Determine the [X, Y] coordinate at the center of the cell enclosing the given text.  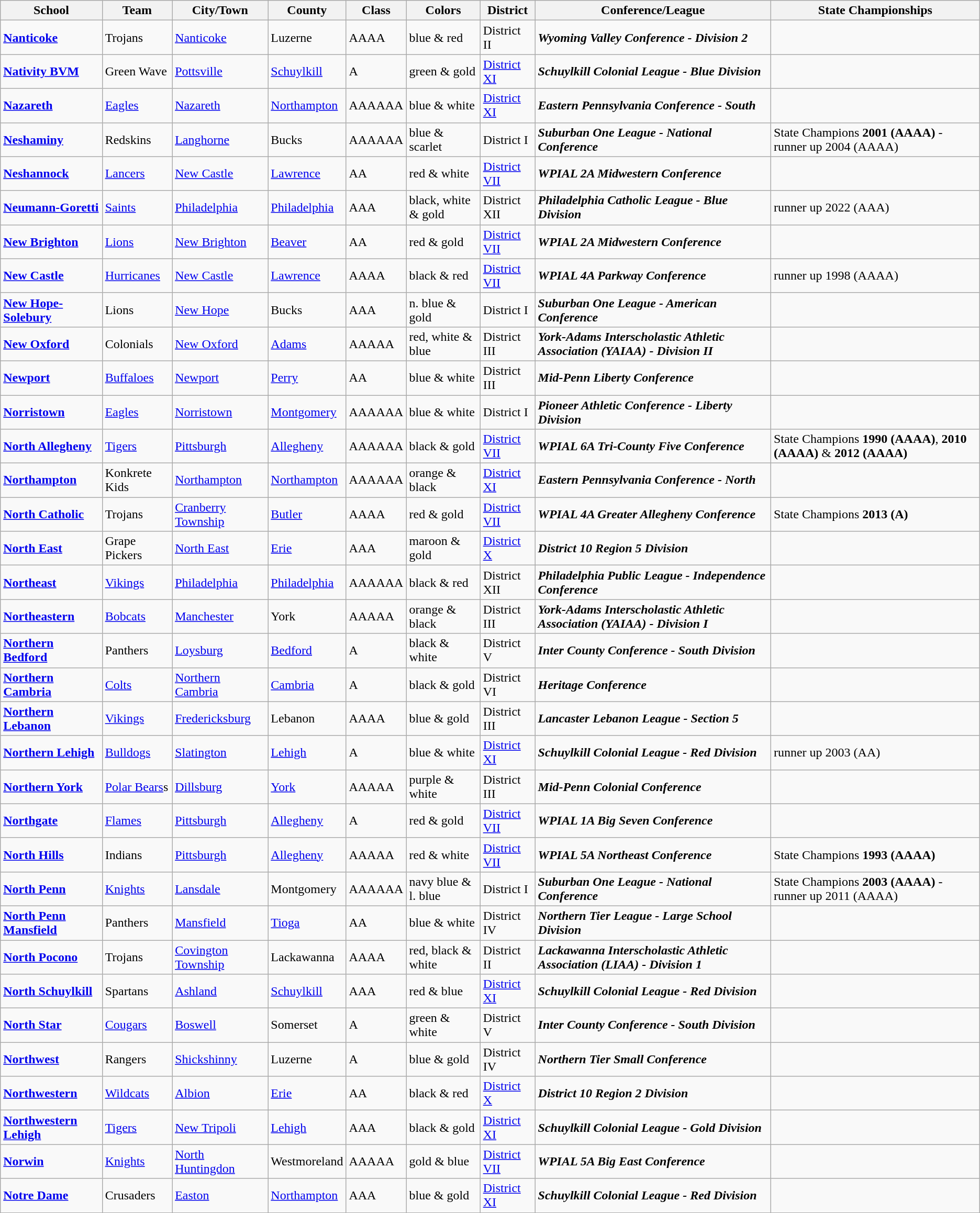
North Catholic [51, 514]
Mid-Penn Liberty Conference [653, 378]
Northeastern [51, 617]
Northern Tier Small Conference [653, 1060]
Redskins [137, 139]
Wildcats [137, 1093]
Adams [307, 343]
Eastern Pennsylvania Conference - South [653, 106]
Lancers [137, 174]
n. blue & gold [443, 310]
Colonials [137, 343]
green & white [443, 1025]
WPIAL 4A Greater Allegheny Conference [653, 514]
Philadelphia Catholic League - Blue Division [653, 207]
North Huntingdon [220, 1161]
gold & blue [443, 1161]
North Star [51, 1025]
Northern York [51, 786]
City/Town [220, 10]
Saints [137, 207]
runner up 2003 (AA) [875, 753]
Schuylkill Colonial League - Blue Division [653, 71]
Northern Tier League - Large School Division [653, 922]
Indians [137, 854]
Perry [307, 378]
Lackawanna [307, 957]
WPIAL 5A Northeast Conference [653, 854]
North Pocono [51, 957]
New Tripoli [220, 1128]
Bulldogs [137, 753]
Rangers [137, 1060]
red & blue [443, 992]
North Allegheny [51, 446]
blue & red [443, 38]
Tioga [307, 922]
Bedford [307, 650]
District VI [508, 685]
Lebanon [307, 718]
State Champions 2003 (AAAA) - runner up 2011 (AAAA) [875, 889]
Easton [220, 1196]
Konkrete Kids [137, 481]
Philadelphia Public League - Independence Conference [653, 582]
State Champions 1990 (AAAA), 2010 (AAAA) & 2012 (AAAA) [875, 446]
Neshaminy [51, 139]
runner up 2022 (AAA) [875, 207]
Neshannock [51, 174]
runner up 1998 (AAAA) [875, 275]
New Hope [220, 310]
Class [376, 10]
Covington Township [220, 957]
Hurricanes [137, 275]
District 10 Region 5 Division [653, 549]
Crusaders [137, 1196]
Neumann-Goretti [51, 207]
Spartans [137, 992]
Grape Pickers [137, 549]
Slatington [220, 753]
North Penn [51, 889]
New Hope-Solebury [51, 310]
Northgate [51, 821]
Lansdale [220, 889]
Somerset [307, 1025]
Northwest [51, 1060]
Lancaster Lebanon League - Section 5 [653, 718]
State Champions 1993 (AAAA) [875, 854]
North Hills [51, 854]
Pottsville [220, 71]
maroon & gold [443, 549]
Manchester [220, 617]
Colors [443, 10]
Albion [220, 1093]
Boswell [220, 1025]
Northwestern Lehigh [51, 1128]
Dillsburg [220, 786]
Heritage Conference [653, 685]
District [508, 10]
Norwin [51, 1161]
Langhorne [220, 139]
Colts [137, 685]
North Schuylkill [51, 992]
Eastern Pennsylvania Conference - North [653, 481]
Bobcats [137, 617]
Westmoreland [307, 1161]
Nativity BVM [51, 71]
Beaver [307, 242]
County [307, 10]
York-Adams Interscholastic Athletic Association (YAIAA) - Division I [653, 617]
State Championships [875, 10]
WPIAL 4A Parkway Conference [653, 275]
North Penn Mansfield [51, 922]
Shickshinny [220, 1060]
Suburban One League - American Conference [653, 310]
Northeast [51, 582]
purple & white [443, 786]
Fredericksburg [220, 718]
Polar Bearss [137, 786]
District 10 Region 2 Division [653, 1093]
State Champions 2001 (AAAA) - runner up 2004 (AAAA) [875, 139]
Mansfield [220, 922]
Team [137, 10]
navy blue & l. blue [443, 889]
Northern Bedford [51, 650]
Buffaloes [137, 378]
Cranberry Township [220, 514]
black & white [443, 650]
Notre Dame [51, 1196]
red, white & blue [443, 343]
blue & scarlet [443, 139]
Cambria [307, 685]
Loysburg [220, 650]
School [51, 10]
Northern Lehigh [51, 753]
Butler [307, 514]
WPIAL 6A Tri-County Five Conference [653, 446]
Cougars [137, 1025]
York-Adams Interscholastic Athletic Association (YAIAA) - Division II [653, 343]
WPIAL 5A Big East Conference [653, 1161]
Northwestern [51, 1093]
Green Wave [137, 71]
red, black & white [443, 957]
Flames [137, 821]
State Champions 2013 (A) [875, 514]
WPIAL 1A Big Seven Conference [653, 821]
Schuylkill Colonial League - Gold Division [653, 1128]
Pioneer Athletic Conference - Liberty Division [653, 411]
Northern Lebanon [51, 718]
Conference/League [653, 10]
Wyoming Valley Conference - Division 2 [653, 38]
Lackawanna Interscholastic Athletic Association (LIAA) - Division 1 [653, 957]
Ashland [220, 992]
Mid-Penn Colonial Conference [653, 786]
black, white & gold [443, 207]
green & gold [443, 71]
